Find where the given text appears and provide that cell's center as [X, Y] coordinate. 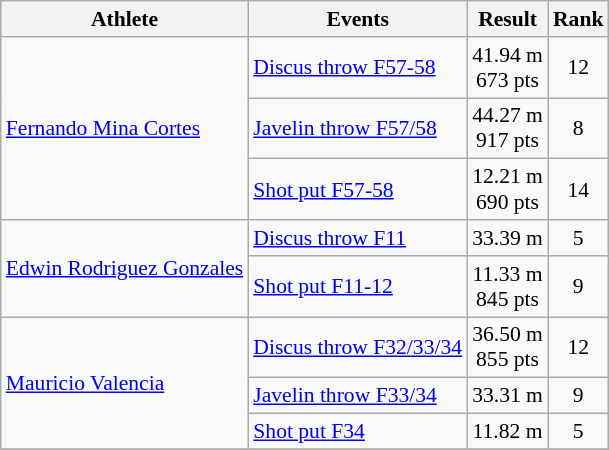
41.94 m673 pts [508, 68]
36.50 m 855 pts [508, 348]
Discus throw F11 [358, 238]
Edwin Rodriguez Gonzales [125, 268]
Athlete [125, 19]
33.31 m [508, 396]
14 [578, 190]
Rank [578, 19]
Javelin throw F33/34 [358, 396]
Shot put F34 [358, 432]
11.33 m845 pts [508, 286]
Mauricio Valencia [125, 383]
44.27 m917 pts [508, 128]
33.39 m [508, 238]
11.82 m [508, 432]
8 [578, 128]
Discus throw F32/33/34 [358, 348]
Discus throw F57-58 [358, 68]
Fernando Mina Cortes [125, 128]
Events [358, 19]
Result [508, 19]
12.21 m690 pts [508, 190]
Shot put F11-12 [358, 286]
Javelin throw F57/58 [358, 128]
Shot put F57-58 [358, 190]
